For the text-containing cell, return its midpoint in [X, Y] coordinate format. 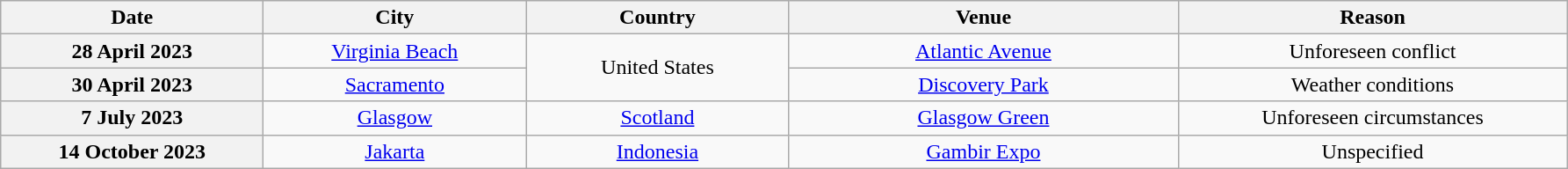
Country [657, 18]
Venue [984, 18]
Jakarta [395, 151]
Glasgow [395, 118]
Unforeseen circumstances [1372, 118]
Gambir Expo [984, 151]
Glasgow Green [984, 118]
Discovery Park [984, 84]
14 October 2023 [132, 151]
28 April 2023 [132, 51]
Scotland [657, 118]
Atlantic Avenue [984, 51]
Reason [1372, 18]
United States [657, 68]
Virginia Beach [395, 51]
Unforeseen conflict [1372, 51]
30 April 2023 [132, 84]
Date [132, 18]
Weather conditions [1372, 84]
7 July 2023 [132, 118]
Sacramento [395, 84]
Unspecified [1372, 151]
City [395, 18]
Indonesia [657, 151]
